Provide the [X, Y] coordinate of the cell's center where the given text is located.  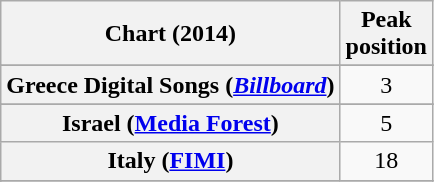
3 [386, 85]
5 [386, 123]
Chart (2014) [170, 34]
Israel (Media Forest) [170, 123]
Italy (FIMI) [170, 161]
Greece Digital Songs (Billboard) [170, 85]
18 [386, 161]
Peakposition [386, 34]
